Find where the given text appears and provide that cell's center as [X, Y] coordinate. 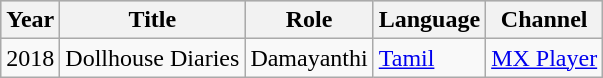
Title [152, 20]
MX Player [544, 58]
Dollhouse Diaries [152, 58]
Language [429, 20]
Channel [544, 20]
Year [30, 20]
2018 [30, 58]
Role [309, 20]
Tamil [429, 58]
Damayanthi [309, 58]
